Return the [X, Y] coordinate for the center point of the cell that contains the specified text.  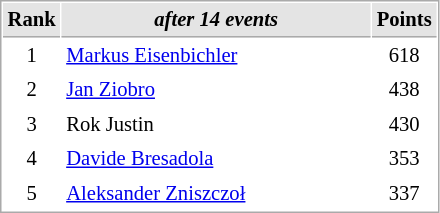
Rok Justin [216, 124]
353 [404, 158]
3 [32, 124]
Points [404, 20]
2 [32, 90]
1 [32, 56]
618 [404, 56]
after 14 events [216, 20]
Aleksander Zniszczoł [216, 194]
430 [404, 124]
Markus Eisenbichler [216, 56]
337 [404, 194]
5 [32, 194]
4 [32, 158]
Jan Ziobro [216, 90]
438 [404, 90]
Rank [32, 20]
Davide Bresadola [216, 158]
